Capture the cell that displays the provided text and extract its (x, y) central coordinate. 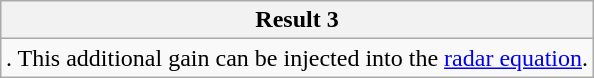
. This additional gain can be injected into the radar equation. (296, 58)
Result 3 (296, 20)
